Search for the cell housing the specified text and yield its [X, Y] center coordinate. 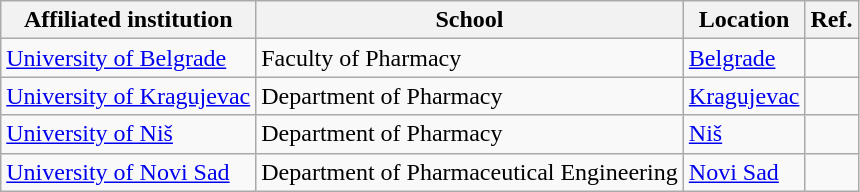
Ref. [832, 20]
Kragujevac [744, 96]
University of Niš [128, 134]
Location [744, 20]
Faculty of Pharmacy [470, 58]
University of Kragujevac [128, 96]
University of Belgrade [128, 58]
Department of Pharmaceutical Engineering [470, 172]
School [470, 20]
Affiliated institution [128, 20]
Novi Sad [744, 172]
University of Novi Sad [128, 172]
Niš [744, 134]
Belgrade [744, 58]
